Search for the cell housing the specified text and yield its [x, y] center coordinate. 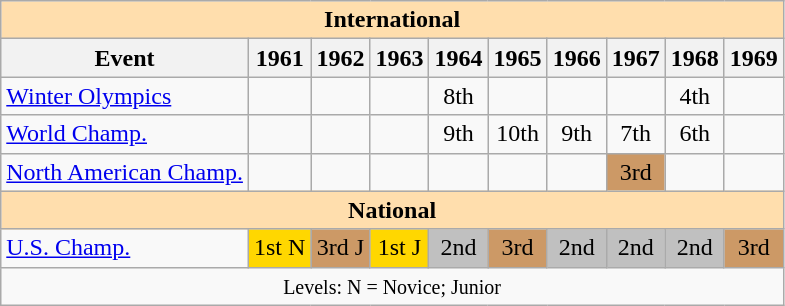
World Champ. [125, 134]
1967 [636, 58]
1962 [340, 58]
National [392, 210]
Levels: N = Novice; Junior [392, 286]
1968 [694, 58]
Event [125, 58]
7th [636, 134]
1961 [279, 58]
International [392, 20]
1969 [754, 58]
1966 [576, 58]
3rd J [340, 248]
1st N [279, 248]
10th [518, 134]
1963 [400, 58]
4th [694, 96]
Winter Olympics [125, 96]
6th [694, 134]
1965 [518, 58]
1st J [400, 248]
North American Champ. [125, 172]
U.S. Champ. [125, 248]
8th [458, 96]
1964 [458, 58]
